Provide the (x, y) coordinate of the cell's center where the given text is located.  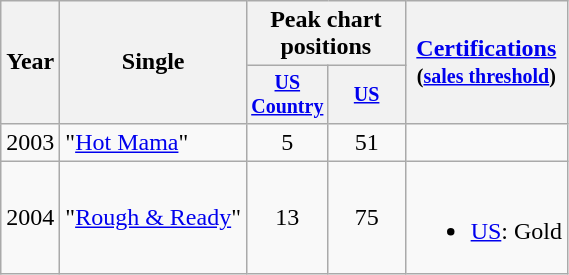
2004 (30, 218)
"Rough & Ready" (154, 218)
Peak chartpositions (326, 34)
51 (366, 142)
"Hot Mama" (154, 142)
13 (287, 218)
75 (366, 218)
Certifications(sales threshold) (486, 62)
US: Gold (486, 218)
US (366, 94)
5 (287, 142)
Year (30, 62)
Single (154, 62)
2003 (30, 142)
US Country (287, 94)
